Identify which cell holds the provided text, then report its (X, Y) central coordinate. 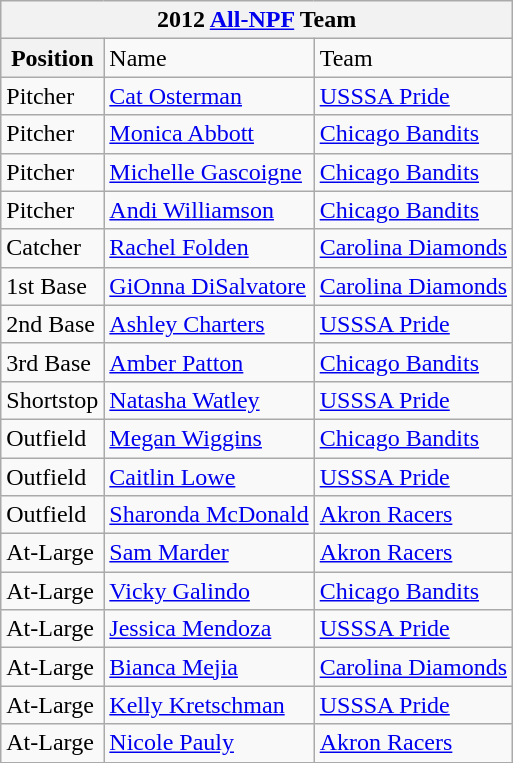
Position (52, 58)
Nicole Pauly (209, 743)
Name (209, 58)
Catcher (52, 248)
Sam Marder (209, 553)
Sharonda McDonald (209, 515)
Bianca Mejia (209, 667)
Natasha Watley (209, 400)
Cat Osterman (209, 96)
3rd Base (52, 362)
Jessica Mendoza (209, 629)
Kelly Kretschman (209, 705)
Andi Williamson (209, 210)
Michelle Gascoigne (209, 172)
2012 All-NPF Team (257, 20)
Monica Abbott (209, 134)
Team (413, 58)
Megan Wiggins (209, 438)
1st Base (52, 286)
GiOnna DiSalvatore (209, 286)
Rachel Folden (209, 248)
Ashley Charters (209, 324)
2nd Base (52, 324)
Amber Patton (209, 362)
Shortstop (52, 400)
Caitlin Lowe (209, 477)
Vicky Galindo (209, 591)
